Capture the cell that displays the provided text and extract its [X, Y] central coordinate. 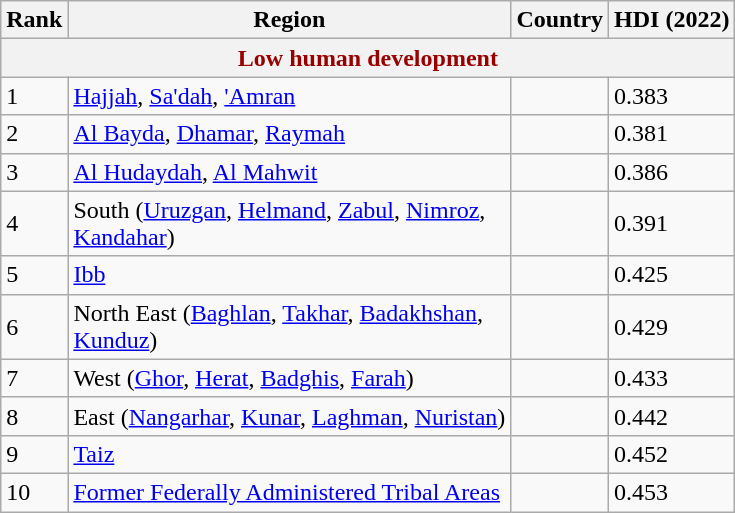
Region [290, 20]
0.453 [672, 492]
6 [34, 326]
Low human development [368, 58]
Ibb [290, 275]
2 [34, 134]
Former Federally Administered Tribal Areas [290, 492]
1 [34, 96]
0.433 [672, 378]
4 [34, 224]
North East (Baghlan, Takhar, Badakhshan,Kunduz) [290, 326]
Country [560, 20]
10 [34, 492]
0.442 [672, 416]
3 [34, 172]
0.386 [672, 172]
0.425 [672, 275]
Hajjah, Sa'dah, 'Amran [290, 96]
0.381 [672, 134]
Al Hudaydah, Al Mahwit [290, 172]
HDI (2022) [672, 20]
9 [34, 454]
West (Ghor, Herat, Badghis, Farah) [290, 378]
0.429 [672, 326]
0.391 [672, 224]
5 [34, 275]
Al Bayda, Dhamar, Raymah [290, 134]
East (Nangarhar, Kunar, Laghman, Nuristan) [290, 416]
7 [34, 378]
South (Uruzgan, Helmand, Zabul, Nimroz,Kandahar) [290, 224]
8 [34, 416]
Rank [34, 20]
0.383 [672, 96]
0.452 [672, 454]
Taiz [290, 454]
